Return the (X, Y) coordinate for the center point of the cell that contains the specified text.  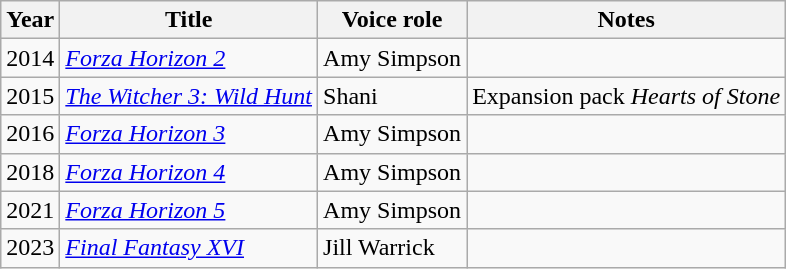
Forza Horizon 5 (189, 210)
2016 (30, 134)
2023 (30, 248)
Voice role (392, 20)
Expansion pack Hearts of Stone (626, 96)
Forza Horizon 4 (189, 172)
The Witcher 3: Wild Hunt (189, 96)
Forza Horizon 3 (189, 134)
Final Fantasy XVI (189, 248)
Notes (626, 20)
Jill Warrick (392, 248)
Forza Horizon 2 (189, 58)
2014 (30, 58)
2018 (30, 172)
2015 (30, 96)
Shani (392, 96)
Year (30, 20)
2021 (30, 210)
Title (189, 20)
